Provide the [x, y] coordinate of the cell's center where the given text is located.  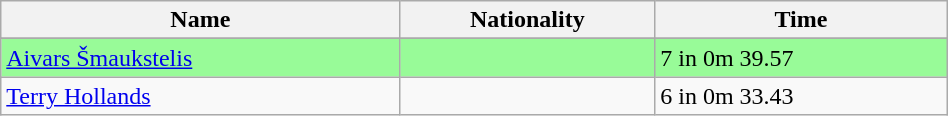
Aivars Šmaukstelis [200, 58]
6 in 0m 33.43 [802, 96]
7 in 0m 39.57 [802, 58]
Name [200, 20]
Time [802, 20]
Terry Hollands [200, 96]
Nationality [528, 20]
